Locate the cell with the specified text and output its [X, Y] center coordinate. 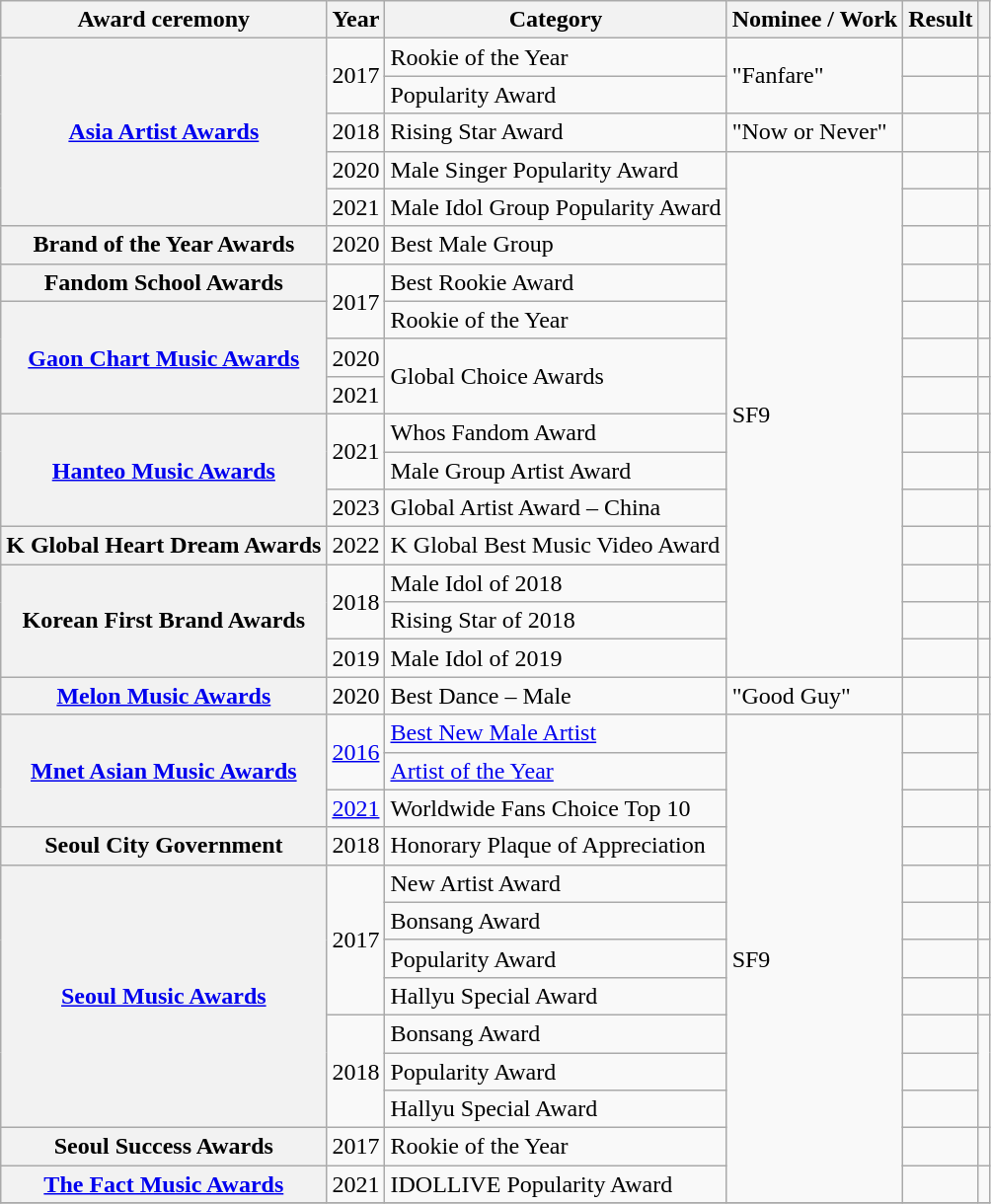
Seoul Music Awards [164, 996]
Year [355, 20]
Korean First Brand Awards [164, 621]
Global Artist Award – China [556, 508]
Best Dance – Male [556, 696]
Seoul Success Awards [164, 1147]
"Good Guy" [815, 696]
Hanteo Music Awards [164, 470]
Male Idol of 2018 [556, 583]
Male Idol Group Popularity Award [556, 207]
Male Group Artist Award [556, 471]
"Fanfare" [815, 76]
2019 [355, 658]
K Global Best Music Video Award [556, 546]
Artist of the Year [556, 771]
2023 [355, 508]
Male Singer Popularity Award [556, 170]
Male Idol of 2019 [556, 658]
New Artist Award [556, 883]
Asia Artist Awards [164, 132]
Best Rookie Award [556, 282]
The Fact Music Awards [164, 1184]
Award ceremony [164, 20]
Result [941, 20]
Category [556, 20]
Whos Fandom Award [556, 432]
Mnet Asian Music Awards [164, 771]
Worldwide Fans Choice Top 10 [556, 808]
Nominee / Work [815, 20]
Honorary Plaque of Appreciation [556, 846]
"Now or Never" [815, 132]
Rising Star Award [556, 132]
Melon Music Awards [164, 696]
Seoul City Government [164, 846]
Global Choice Awards [556, 376]
Gaon Chart Music Awards [164, 357]
Rising Star of 2018 [556, 621]
2016 [355, 752]
Brand of the Year Awards [164, 245]
Best New Male Artist [556, 733]
K Global Heart Dream Awards [164, 546]
IDOLLIVE Popularity Award [556, 1184]
2022 [355, 546]
Fandom School Awards [164, 282]
Best Male Group [556, 245]
